Detect which cell encompasses the target text, then output its (X, Y) center coordinate. 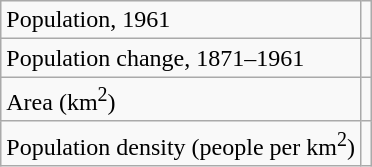
Population density (people per km2) (181, 144)
Population, 1961 (181, 20)
Area (km2) (181, 100)
Population change, 1871–1961 (181, 58)
